From the cell containing the given text, extract its center point as (x, y) coordinate. 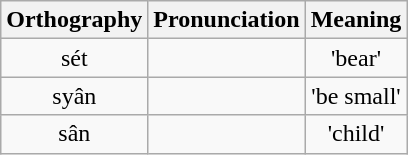
Meaning (356, 20)
'child' (356, 134)
sét (74, 58)
'be small' (356, 96)
'bear' (356, 58)
sân (74, 134)
Pronunciation (226, 20)
syân (74, 96)
Orthography (74, 20)
